From the cell containing the given text, extract its center point as (x, y) coordinate. 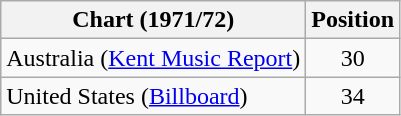
34 (353, 96)
United States (Billboard) (154, 96)
Australia (Kent Music Report) (154, 58)
30 (353, 58)
Position (353, 20)
Chart (1971/72) (154, 20)
